Find where the given text appears and provide that cell's center as [x, y] coordinate. 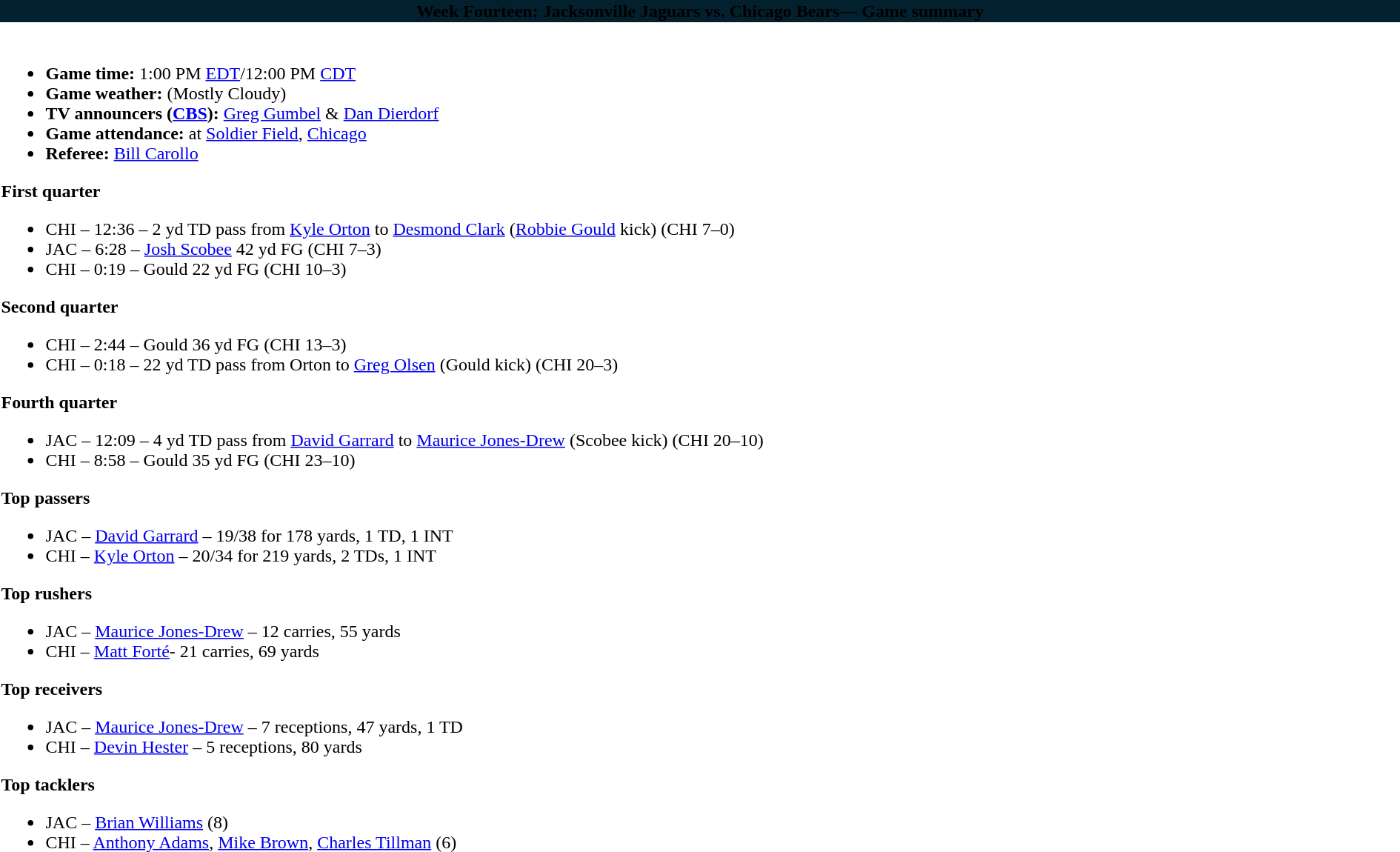
Week Fourteen: Jacksonville Jaguars vs. Chicago Bears— Game summary [700, 11]
